Capture the cell that displays the provided text and extract its (x, y) central coordinate. 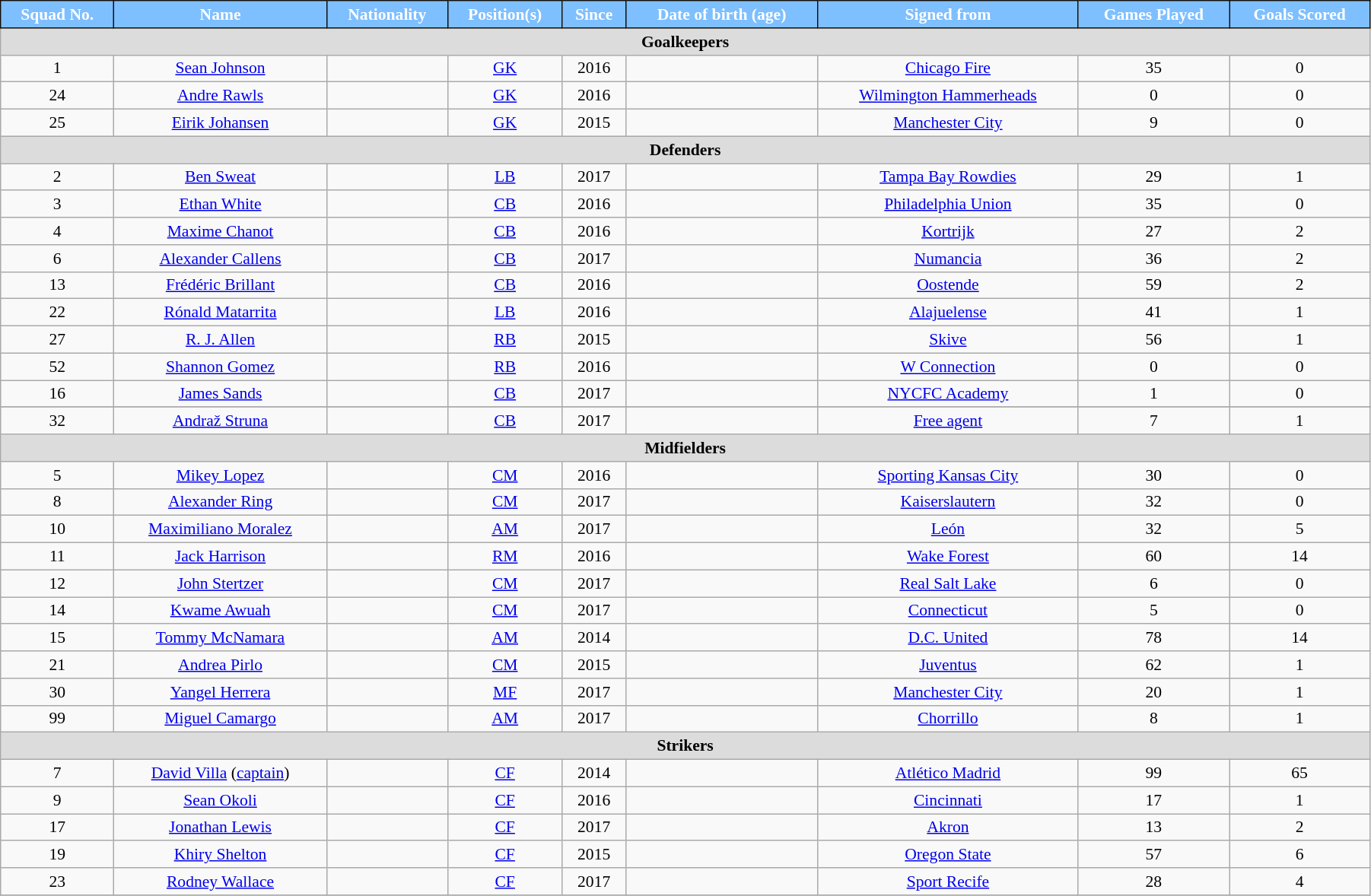
Squad No. (58, 14)
Defenders (685, 150)
Philadelphia Union (948, 205)
20 (1153, 692)
Andrea Pirlo (221, 665)
NYCFC Academy (948, 394)
19 (58, 855)
60 (1153, 557)
Goalkeepers (685, 42)
Alexander Callens (221, 259)
David Villa (captain) (221, 774)
3 (58, 205)
Sport Recife (948, 882)
Numancia (948, 259)
Goals Scored (1299, 14)
Tampa Bay Rowdies (948, 177)
Signed from (948, 14)
John Stertzer (221, 583)
Real Salt Lake (948, 583)
W Connection (948, 367)
24 (58, 96)
Yangel Herrera (221, 692)
MF (505, 692)
Jonathan Lewis (221, 828)
36 (1153, 259)
Juventus (948, 665)
Rodney Wallace (221, 882)
Alexander Ring (221, 502)
Wake Forest (948, 557)
Oostende (948, 285)
Kortrijk (948, 231)
21 (58, 665)
12 (58, 583)
Eirik Johansen (221, 123)
Maximiliano Moralez (221, 529)
25 (58, 123)
Sporting Kansas City (948, 475)
Nationality (386, 14)
Shannon Gomez (221, 367)
78 (1153, 638)
65 (1299, 774)
57 (1153, 855)
Ben Sweat (221, 177)
James Sands (221, 394)
Name (221, 14)
Tommy McNamara (221, 638)
R. J. Allen (221, 340)
Miguel Camargo (221, 719)
22 (58, 313)
Free agent (948, 421)
RM (505, 557)
Date of birth (age) (721, 14)
28 (1153, 882)
62 (1153, 665)
56 (1153, 340)
16 (58, 394)
Sean Okoli (221, 800)
23 (58, 882)
52 (58, 367)
Andre Rawls (221, 96)
Midfielders (685, 448)
Khiry Shelton (221, 855)
Chorrillo (948, 719)
Since (593, 14)
41 (1153, 313)
Jack Harrison (221, 557)
Position(s) (505, 14)
Alajuelense (948, 313)
Frédéric Brillant (221, 285)
Kaiserslautern (948, 502)
Kwame Awuah (221, 611)
Chicago Fire (948, 68)
11 (58, 557)
Andraž Struna (221, 421)
Sean Johnson (221, 68)
Games Played (1153, 14)
Akron (948, 828)
Rónald Matarrita (221, 313)
Skive (948, 340)
D.C. United (948, 638)
Cincinnati (948, 800)
Mikey Lopez (221, 475)
Strikers (685, 746)
Wilmington Hammerheads (948, 96)
Atlético Madrid (948, 774)
10 (58, 529)
Maxime Chanot (221, 231)
Ethan White (221, 205)
59 (1153, 285)
León (948, 529)
29 (1153, 177)
Connecticut (948, 611)
15 (58, 638)
Oregon State (948, 855)
